Provide the (x, y) coordinate of the cell's center where the given text is located.  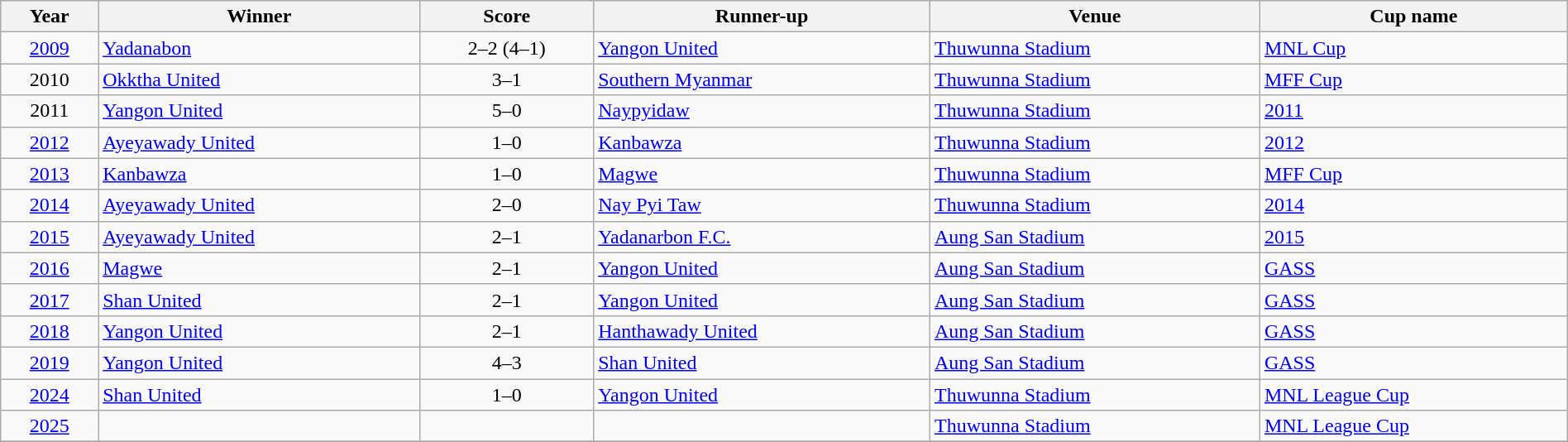
2013 (50, 174)
2025 (50, 426)
Runner-up (762, 17)
Cup name (1413, 17)
Score (507, 17)
2–0 (507, 205)
Winner (260, 17)
3–1 (507, 79)
2–2 (4–1) (507, 48)
Year (50, 17)
5–0 (507, 111)
2024 (50, 395)
Venue (1095, 17)
Hanthawady United (762, 331)
Yadanabon (260, 48)
Naypyidaw (762, 111)
MNL Cup (1413, 48)
2016 (50, 268)
2017 (50, 300)
Nay Pyi Taw (762, 205)
2010 (50, 79)
2009 (50, 48)
2018 (50, 331)
4–3 (507, 363)
Yadanarbon F.C. (762, 237)
Okktha United (260, 79)
Southern Myanmar (762, 79)
2019 (50, 363)
